Pinpoint the cell where the given text exists, returning its (X, Y) midpoint coordinate. 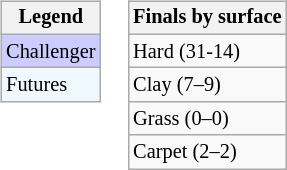
Challenger (50, 51)
Futures (50, 85)
Hard (31-14) (207, 51)
Legend (50, 18)
Grass (0–0) (207, 119)
Carpet (2–2) (207, 152)
Clay (7–9) (207, 85)
Finals by surface (207, 18)
